Capture the cell that displays the provided text and extract its (X, Y) central coordinate. 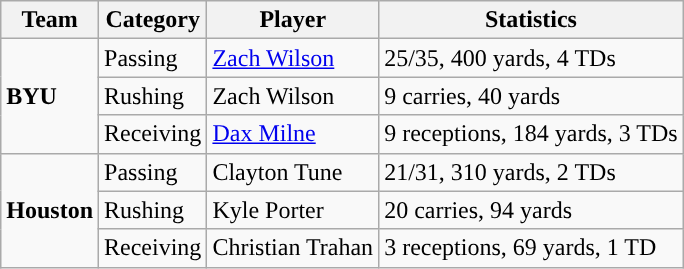
21/31, 310 yards, 2 TDs (532, 172)
9 carries, 40 yards (532, 96)
25/35, 400 yards, 4 TDs (532, 58)
Clayton Tune (293, 172)
Team (50, 20)
BYU (50, 96)
9 receptions, 184 yards, 3 TDs (532, 134)
Statistics (532, 20)
Category (153, 20)
Player (293, 20)
Christian Trahan (293, 248)
3 receptions, 69 yards, 1 TD (532, 248)
Dax Milne (293, 134)
Kyle Porter (293, 210)
Houston (50, 210)
20 carries, 94 yards (532, 210)
